Locate the cell with the specified text and output its [x, y] center coordinate. 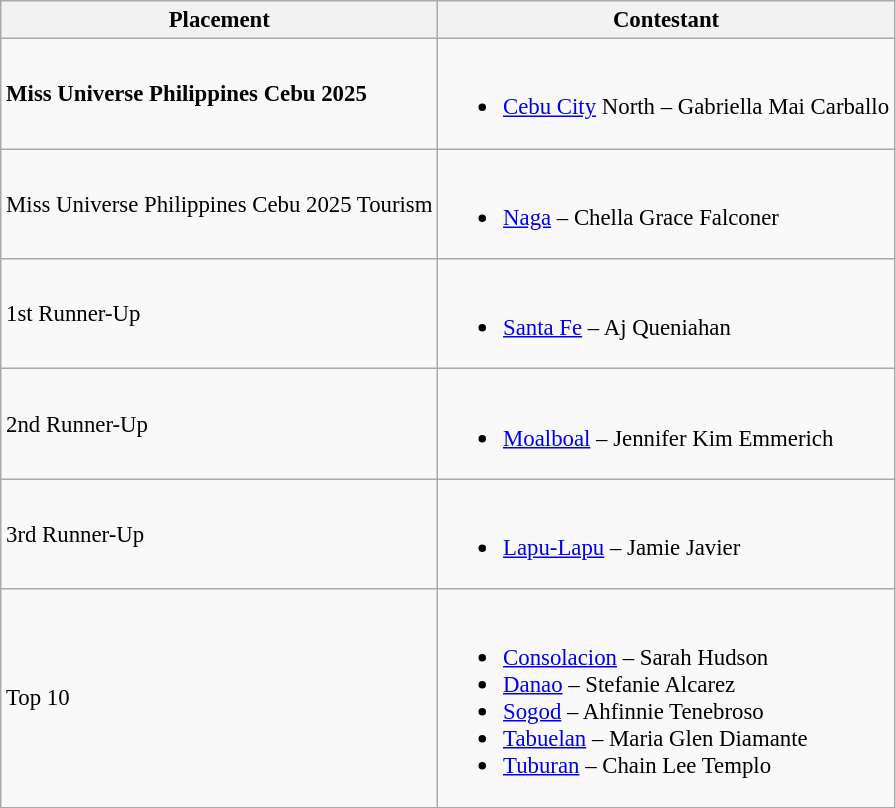
Naga – Chella Grace Falconer [666, 204]
Contestant [666, 20]
Cebu City North – Gabriella Mai Carballo [666, 94]
Top 10 [220, 698]
Consolacion – Sarah HudsonDanao – Stefanie AlcarezSogod – Ahfinnie TenebrosoTabuelan – Maria Glen DiamanteTuburan – Chain Lee Templo [666, 698]
2nd Runner-Up [220, 424]
Miss Universe Philippines Cebu 2025 Tourism [220, 204]
3rd Runner-Up [220, 534]
Lapu-Lapu – Jamie Javier [666, 534]
Santa Fe – Aj Queniahan [666, 314]
Miss Universe Philippines Cebu 2025 [220, 94]
Placement [220, 20]
Moalboal – Jennifer Kim Emmerich [666, 424]
1st Runner-Up [220, 314]
